Determine the (X, Y) coordinate at the center of the cell enclosing the given text.  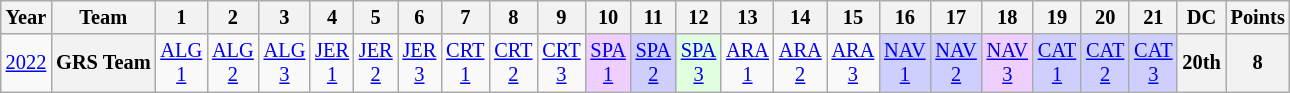
7 (465, 17)
Points (1258, 17)
20 (1105, 17)
15 (854, 17)
2 (233, 17)
10 (608, 17)
1 (181, 17)
3 (285, 17)
13 (748, 17)
4 (332, 17)
ARA2 (800, 63)
11 (654, 17)
DC (1201, 17)
SPA3 (698, 63)
NAV3 (1008, 63)
6 (420, 17)
CRT2 (513, 63)
ARA1 (748, 63)
12 (698, 17)
ALG1 (181, 63)
CRT3 (561, 63)
21 (1153, 17)
SPA1 (608, 63)
16 (904, 17)
SPA2 (654, 63)
CAT2 (1105, 63)
19 (1057, 17)
14 (800, 17)
Year (26, 17)
ARA3 (854, 63)
Team (103, 17)
20th (1201, 63)
CAT3 (1153, 63)
5 (376, 17)
JER3 (420, 63)
JER2 (376, 63)
JER1 (332, 63)
ALG2 (233, 63)
NAV2 (956, 63)
18 (1008, 17)
CAT1 (1057, 63)
CRT1 (465, 63)
17 (956, 17)
9 (561, 17)
GRS Team (103, 63)
NAV1 (904, 63)
2022 (26, 63)
ALG3 (285, 63)
